Locate the cell with the specified text and output its (X, Y) center coordinate. 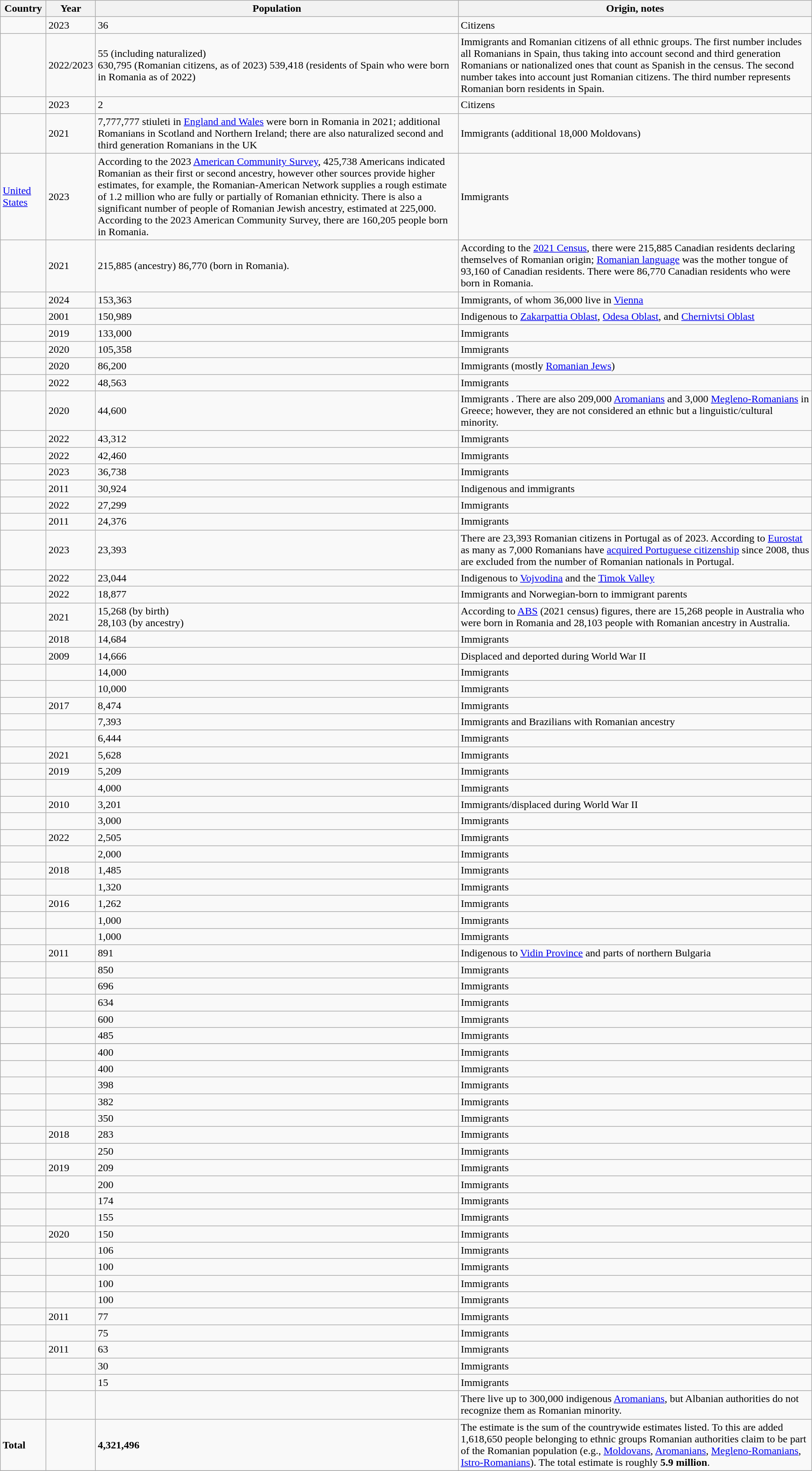
209 (277, 1168)
36,738 (277, 472)
Immigrants and Brazilians with Romanian ancestry (635, 722)
63 (277, 1350)
350 (277, 1118)
105,358 (277, 349)
86,200 (277, 366)
55 (including naturalized)630,795 (Romanian citizens, as of 2023) 539,418 (residents of Spain who were born in Romania as of 2022) (277, 65)
4,000 (277, 788)
8,474 (277, 705)
There live up to 300,000 indigenous Aromanians, but Albanian authorities do not recognize them as Romanian minority. (635, 1405)
30,924 (277, 489)
696 (277, 986)
30 (277, 1366)
2024 (71, 300)
United States (23, 197)
5,209 (277, 772)
3,201 (277, 804)
891 (277, 953)
7,393 (277, 722)
Immigrants, of whom 36,000 live in Vienna (635, 300)
24,376 (277, 522)
200 (277, 1184)
150,989 (277, 316)
4,321,496 (277, 1445)
Population (277, 9)
6,444 (277, 739)
Immigrants (additional 18,000 Moldovans) (635, 133)
600 (277, 1019)
2,000 (277, 854)
155 (277, 1217)
42,460 (277, 456)
1,485 (277, 870)
2001 (71, 316)
850 (277, 970)
2 (277, 105)
Immigrants and Norwegian-born to immigrant parents (635, 594)
2022/2023 (71, 65)
Immigrants (mostly Romanian Jews) (635, 366)
Immigrants/displaced during World War II (635, 804)
15 (277, 1382)
Indigenous to Zakarpattia Oblast, Odesa Oblast, and Chernivtsi Oblast (635, 316)
Indigenous to Vidin Province and parts of northern Bulgaria (635, 953)
Indigenous and immigrants (635, 489)
10,000 (277, 689)
14,000 (277, 672)
1,262 (277, 903)
153,363 (277, 300)
2016 (71, 903)
23,044 (277, 578)
27,299 (277, 505)
75 (277, 1333)
14,684 (277, 639)
133,000 (277, 333)
18,877 (277, 594)
Displaced and deported during World War II (635, 656)
77 (277, 1317)
250 (277, 1151)
2,505 (277, 837)
2010 (71, 804)
382 (277, 1102)
1,320 (277, 887)
14,666 (277, 656)
2017 (71, 705)
215,885 (ancestry) 86,770 (born in Romania). (277, 266)
36 (277, 25)
23,393 (277, 550)
485 (277, 1036)
Origin, notes (635, 9)
283 (277, 1135)
398 (277, 1085)
2009 (71, 656)
Total (23, 1445)
48,563 (277, 382)
Country (23, 9)
44,600 (277, 411)
106 (277, 1251)
174 (277, 1201)
15,268 (by birth)28,103 (by ancestry) (277, 617)
150 (277, 1234)
3,000 (277, 821)
Year (71, 9)
634 (277, 1003)
Indigenous to Vojvodina and the Timok Valley (635, 578)
5,628 (277, 755)
43,312 (277, 439)
